Search for the cell housing the specified text and yield its (x, y) center coordinate. 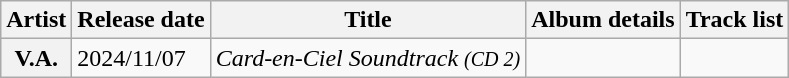
Track list (734, 20)
Artist (36, 20)
Album details (603, 20)
Title (368, 20)
V.A. (36, 58)
Release date (141, 20)
Card-en-Ciel Soundtrack (CD 2) (368, 58)
2024/11/07 (141, 58)
